Scan for the cell matching the given text and deliver its (X, Y) coordinate at center. 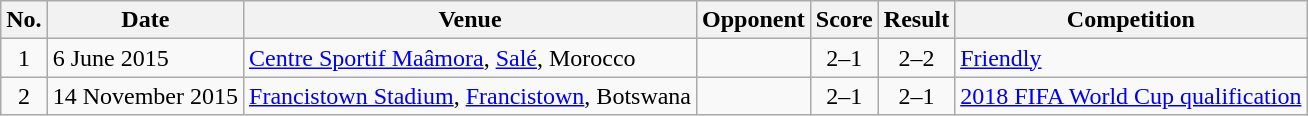
1 (24, 58)
6 June 2015 (145, 58)
14 November 2015 (145, 96)
2 (24, 96)
Score (844, 20)
Opponent (754, 20)
Friendly (1131, 58)
Competition (1131, 20)
Francistown Stadium, Francistown, Botswana (470, 96)
2018 FIFA World Cup qualification (1131, 96)
Result (916, 20)
Date (145, 20)
No. (24, 20)
Venue (470, 20)
Centre Sportif Maâmora, Salé, Morocco (470, 58)
2–2 (916, 58)
